Search for the cell housing the specified text and yield its (x, y) center coordinate. 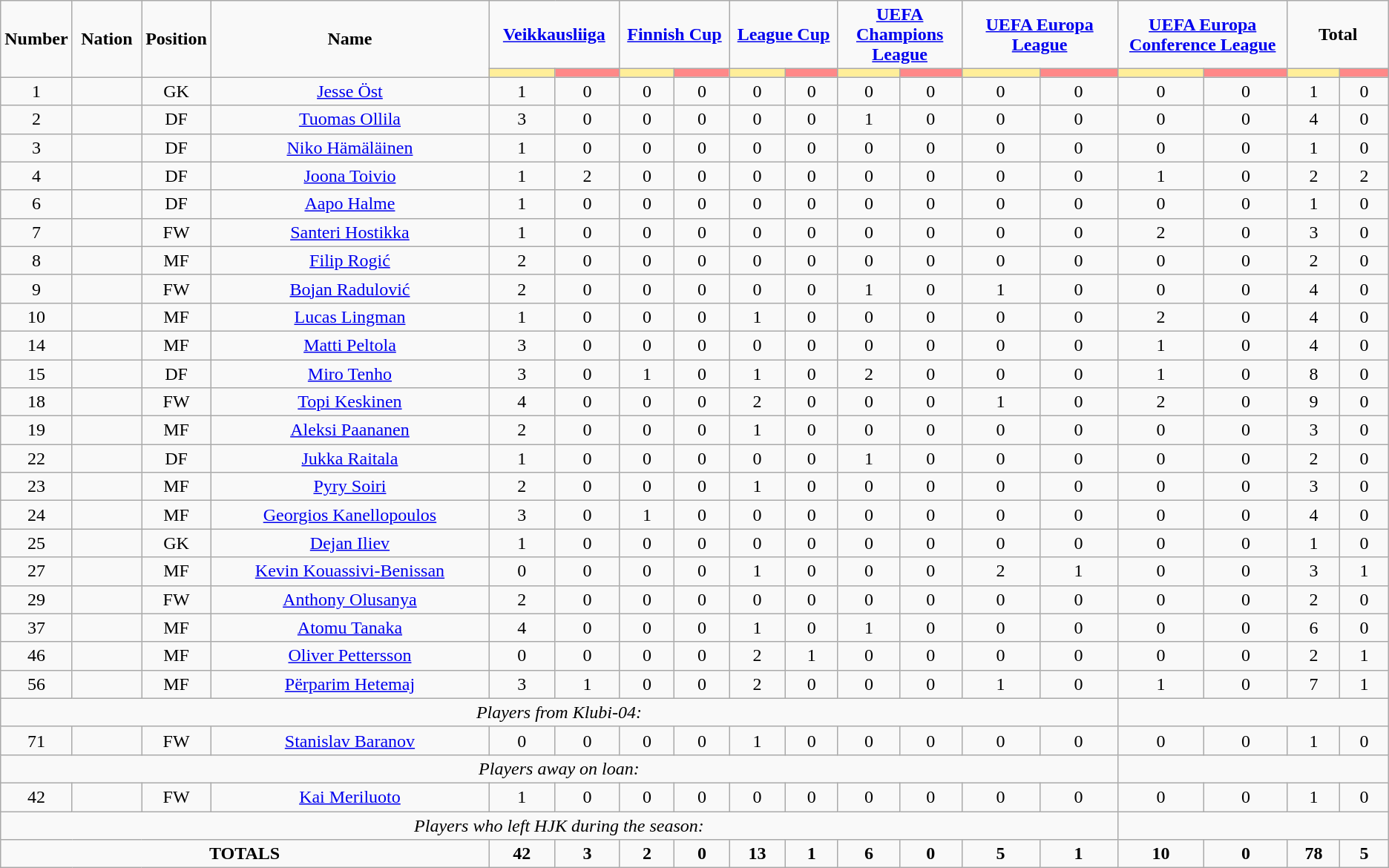
Joona Toivio (349, 176)
Players who left HJK during the season: (559, 826)
Kevin Kouassivi-Benissan (349, 571)
37 (36, 628)
League Cup (784, 35)
78 (1313, 854)
UEFA Champions League (899, 35)
14 (36, 345)
Stanislav Baranov (349, 740)
Players away on loan: (559, 769)
71 (36, 740)
Filip Rogić (349, 260)
Dejan Iliev (349, 543)
Matti Peltola (349, 345)
15 (36, 373)
UEFA Europa Conference League (1202, 35)
27 (36, 571)
Jesse Öst (349, 91)
Tuomas Ollila (349, 119)
Bojan Radulović (349, 289)
Name (349, 39)
Anthony Olusanya (349, 599)
UEFA Europa League (1040, 35)
23 (36, 487)
Number (36, 39)
Jukka Raitala (349, 458)
Players from Klubi-04: (559, 712)
Finnish Cup (674, 35)
18 (36, 402)
TOTALS (245, 854)
Santeri Hostikka (349, 232)
Total (1338, 35)
Aapo Halme (349, 204)
Position (177, 39)
24 (36, 515)
Miro Tenho (349, 373)
56 (36, 684)
Aleksi Paananen (349, 430)
Lucas Lingman (349, 317)
19 (36, 430)
Përparim Hetemaj (349, 684)
25 (36, 543)
Kai Meriluoto (349, 797)
29 (36, 599)
22 (36, 458)
46 (36, 656)
Georgios Kanellopoulos (349, 515)
13 (758, 854)
Atomu Tanaka (349, 628)
Topi Keskinen (349, 402)
Oliver Pettersson (349, 656)
Veikkausliiga (554, 35)
Pyry Soiri (349, 487)
Niko Hämäläinen (349, 148)
Nation (107, 39)
